Search for the cell housing the specified text and yield its [X, Y] center coordinate. 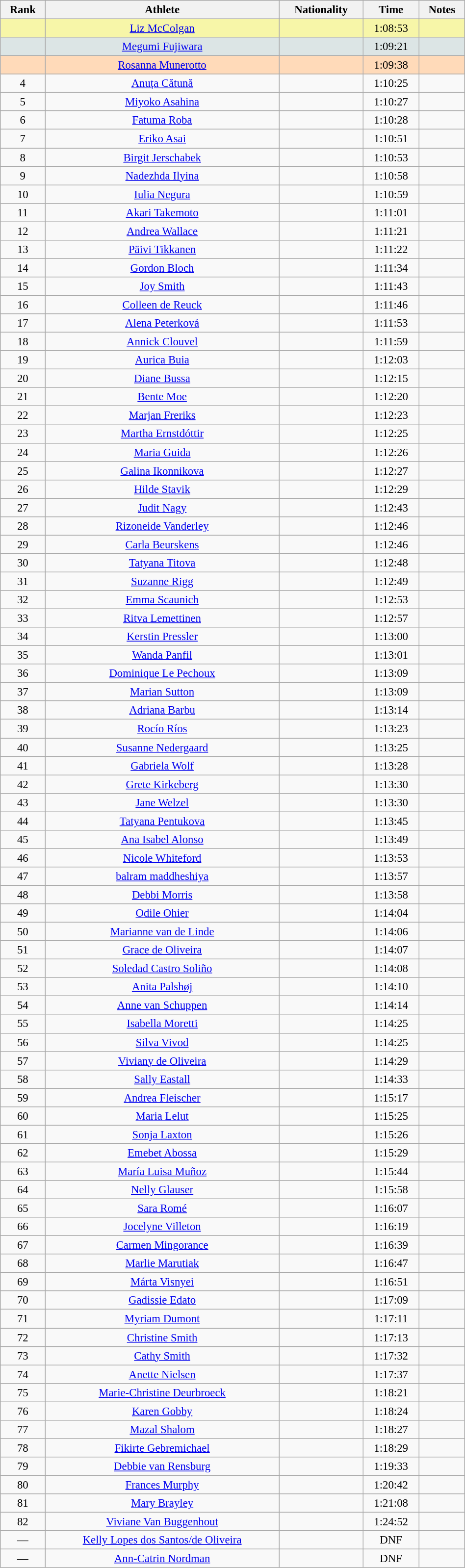
Joy Smith [162, 286]
48 [23, 895]
78 [23, 1448]
59 [23, 1098]
32 [23, 600]
40 [23, 747]
Mazal Shalom [162, 1430]
1:17:37 [391, 1374]
Cathy Smith [162, 1356]
1:12:48 [391, 563]
Márta Visnyei [162, 1282]
1:09:38 [391, 65]
1:18:21 [391, 1392]
Dominique Le Pechoux [162, 673]
Myriam Dumont [162, 1319]
51 [23, 950]
Tatyana Pentukova [162, 821]
Sonja Laxton [162, 1134]
Kerstin Pressler [162, 637]
1:12:53 [391, 600]
60 [23, 1116]
Adriana Barbu [162, 711]
63 [23, 1171]
Andrea Fleischer [162, 1098]
1:12:43 [391, 508]
Nelly Glauser [162, 1190]
Liz McColgan [162, 28]
Hilde Stavik [162, 489]
Carmen Mingorance [162, 1245]
Emma Scaunich [162, 600]
Nadezhda Ilyina [162, 176]
1:16:39 [391, 1245]
76 [23, 1411]
1:11:21 [391, 231]
Rank [23, 10]
55 [23, 1024]
27 [23, 508]
Maria Guida [162, 452]
Akari Takemoto [162, 212]
1:15:26 [391, 1134]
1:14:07 [391, 950]
17 [23, 323]
1:13:01 [391, 655]
28 [23, 526]
65 [23, 1208]
Viviany de Oliveira [162, 1061]
29 [23, 544]
Rocío Ríos [162, 729]
69 [23, 1282]
1:14:33 [391, 1079]
80 [23, 1485]
Susanne Nedergaard [162, 747]
Silva Vivod [162, 1042]
Viviane Van Buggenhout [162, 1522]
1:18:27 [391, 1430]
Ana Isabel Alonso [162, 840]
Annick Clouvel [162, 342]
Galina Ikonnikova [162, 471]
42 [23, 784]
23 [23, 434]
1:13:14 [391, 711]
44 [23, 821]
1:13:00 [391, 637]
Anita Palshøj [162, 987]
22 [23, 415]
Judit Nagy [162, 508]
Päivi Tikkanen [162, 250]
Isabella Moretti [162, 1024]
34 [23, 637]
Marian Sutton [162, 692]
49 [23, 913]
1:13:45 [391, 821]
Emebet Abossa [162, 1153]
Christine Smith [162, 1337]
1:14:04 [391, 913]
39 [23, 729]
Sara Romé [162, 1208]
1:16:47 [391, 1263]
1:12:15 [391, 379]
30 [23, 563]
1:16:07 [391, 1208]
68 [23, 1263]
19 [23, 360]
46 [23, 858]
71 [23, 1319]
64 [23, 1190]
72 [23, 1337]
Marjan Freriks [162, 415]
67 [23, 1245]
1:18:24 [391, 1411]
Maria Lelut [162, 1116]
Rosanna Munerotto [162, 65]
66 [23, 1227]
9 [23, 176]
11 [23, 212]
1:12:26 [391, 452]
Gordon Bloch [162, 268]
56 [23, 1042]
45 [23, 840]
1:13:58 [391, 895]
1:17:32 [391, 1356]
1:17:11 [391, 1319]
1:17:13 [391, 1337]
Tatyana Titova [162, 563]
Anuța Cătună [162, 83]
50 [23, 932]
58 [23, 1079]
1:11:59 [391, 342]
70 [23, 1300]
47 [23, 876]
Debbie van Rensburg [162, 1466]
1:21:08 [391, 1503]
Iulia Negura [162, 194]
1:10:58 [391, 176]
1:11:43 [391, 286]
1:15:29 [391, 1153]
Suzanne Rigg [162, 581]
31 [23, 581]
1:10:25 [391, 83]
Marianne van de Linde [162, 932]
Time [391, 10]
1:09:21 [391, 47]
82 [23, 1522]
74 [23, 1374]
5 [23, 102]
1:15:44 [391, 1171]
Birgit Jerschabek [162, 157]
41 [23, 766]
balram maddheshiya [162, 876]
57 [23, 1061]
Eriko Asai [162, 139]
1:14:29 [391, 1061]
1:17:09 [391, 1300]
Karen Gobby [162, 1411]
Odile Ohier [162, 913]
62 [23, 1153]
1:15:17 [391, 1098]
7 [23, 139]
Jane Welzel [162, 802]
52 [23, 969]
Frances Murphy [162, 1485]
Jocelyne Villeton [162, 1227]
8 [23, 157]
Grete Kirkeberg [162, 784]
Kelly Lopes dos Santos/de Oliveira [162, 1540]
1:11:01 [391, 212]
Sally Eastall [162, 1079]
21 [23, 397]
1:11:46 [391, 305]
1:12:29 [391, 489]
4 [23, 83]
1:13:57 [391, 876]
1:16:19 [391, 1227]
1:14:10 [391, 987]
1:12:57 [391, 618]
1:12:27 [391, 471]
Grace de Oliveira [162, 950]
24 [23, 452]
12 [23, 231]
36 [23, 673]
1:12:25 [391, 434]
Diane Bussa [162, 379]
77 [23, 1430]
Andrea Wallace [162, 231]
1:19:33 [391, 1466]
1:11:22 [391, 250]
16 [23, 305]
Colleen de Reuck [162, 305]
Ritva Lemettinen [162, 618]
6 [23, 120]
Fikirte Gebremichael [162, 1448]
Anette Nielsen [162, 1374]
Alena Peterková [162, 323]
1:14:14 [391, 1005]
1:14:08 [391, 969]
Nationality [321, 10]
1:10:27 [391, 102]
1:12:49 [391, 581]
1:16:51 [391, 1282]
15 [23, 286]
1:13:53 [391, 858]
Notes [441, 10]
1:13:25 [391, 747]
Bente Moe [162, 397]
María Luisa Muñoz [162, 1171]
35 [23, 655]
Martha Ernstdóttir [162, 434]
10 [23, 194]
75 [23, 1392]
1:20:42 [391, 1485]
Gadissie Edato [162, 1300]
53 [23, 987]
Nicole Whiteford [162, 858]
Gabriela Wolf [162, 766]
1:11:34 [391, 268]
Wanda Panfil [162, 655]
Aurica Buia [162, 360]
Rizoneide Vanderley [162, 526]
18 [23, 342]
37 [23, 692]
81 [23, 1503]
1:18:29 [391, 1448]
1:15:58 [391, 1190]
1:12:20 [391, 397]
Marie-Christine Deurbroeck [162, 1392]
1:10:51 [391, 139]
Megumi Fujiwara [162, 47]
14 [23, 268]
1:08:53 [391, 28]
20 [23, 379]
54 [23, 1005]
33 [23, 618]
Athlete [162, 10]
26 [23, 489]
Anne van Schuppen [162, 1005]
79 [23, 1466]
Carla Beurskens [162, 544]
Soledad Castro Soliño [162, 969]
1:10:59 [391, 194]
61 [23, 1134]
1:15:25 [391, 1116]
Ann-Catrin Nordman [162, 1559]
1:13:23 [391, 729]
1:24:52 [391, 1522]
Mary Brayley [162, 1503]
Debbi Morris [162, 895]
1:12:23 [391, 415]
1:12:03 [391, 360]
25 [23, 471]
Miyoko Asahina [162, 102]
1:11:53 [391, 323]
1:13:49 [391, 840]
Fatuma Roba [162, 120]
43 [23, 802]
Marlie Marutiak [162, 1263]
1:10:28 [391, 120]
38 [23, 711]
13 [23, 250]
1:10:53 [391, 157]
1:13:28 [391, 766]
1:14:06 [391, 932]
73 [23, 1356]
